Identify which cell holds the provided text, then report its [X, Y] central coordinate. 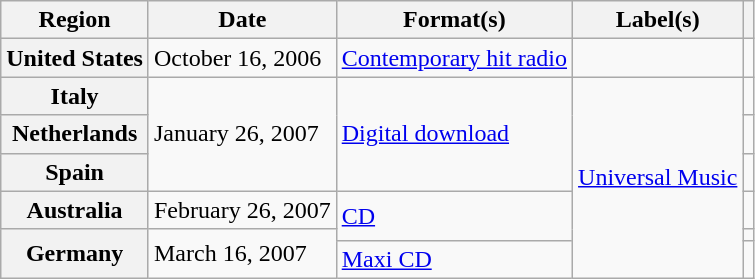
Germany [75, 254]
Spain [75, 172]
Maxi CD [454, 259]
Universal Music [658, 178]
October 16, 2006 [242, 58]
Label(s) [658, 20]
March 16, 2007 [242, 254]
Digital download [454, 134]
Region [75, 20]
Australia [75, 210]
Contemporary hit radio [454, 58]
CD [454, 216]
Date [242, 20]
Italy [75, 96]
Format(s) [454, 20]
United States [75, 58]
January 26, 2007 [242, 134]
February 26, 2007 [242, 210]
Netherlands [75, 134]
